Provide the [x, y] coordinate of the cell's center where the given text is located.  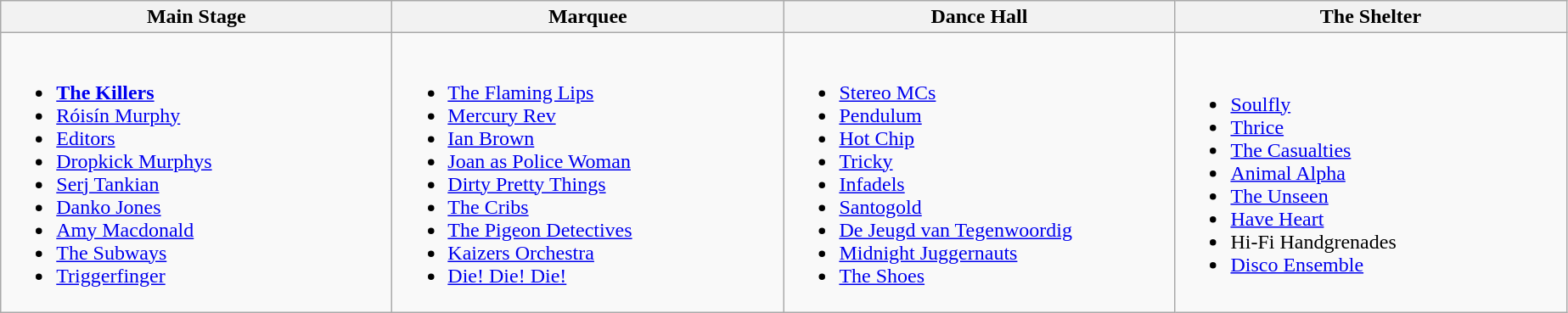
Dance Hall [980, 17]
Stereo MCsPendulumHot ChipTrickyInfadelsSantogoldDe Jeugd van TegenwoordigMidnight JuggernautsThe Shoes [980, 173]
The Shelter [1370, 17]
SoulflyThriceThe CasualtiesAnimal AlphaThe UnseenHave HeartHi-Fi HandgrenadesDisco Ensemble [1370, 173]
The Flaming LipsMercury RevIan BrownJoan as Police WomanDirty Pretty ThingsThe CribsThe Pigeon DetectivesKaizers OrchestraDie! Die! Die! [587, 173]
The KillersRóisín MurphyEditorsDropkick MurphysSerj TankianDanko JonesAmy MacdonaldThe SubwaysTriggerfinger [197, 173]
Main Stage [197, 17]
Marquee [587, 17]
